Determine the (x, y) coordinate at the center of the cell enclosing the given text.  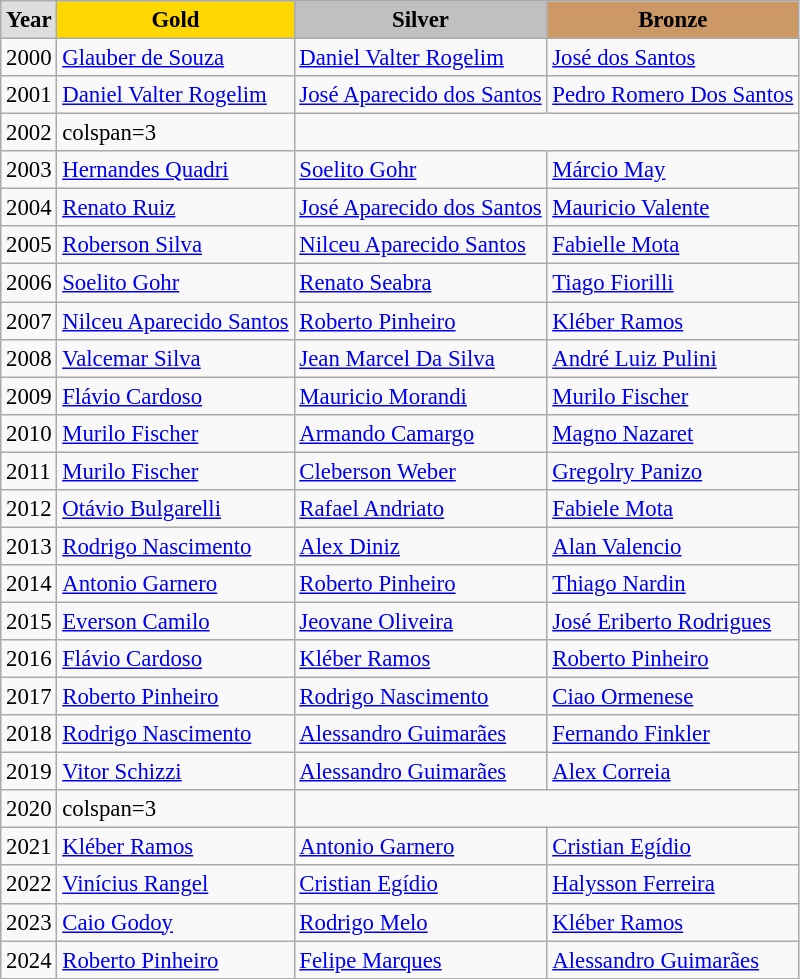
Everson Camilo (176, 621)
Otávio Bulgarelli (176, 509)
André Luiz Pulini (673, 358)
Thiago Nardin (673, 584)
2005 (29, 245)
2021 (29, 847)
José Eriberto Rodrigues (673, 621)
Alex Diniz (420, 546)
Vinícius Rangel (176, 885)
2000 (29, 58)
2004 (29, 208)
2010 (29, 433)
2022 (29, 885)
Fabielle Mota (673, 245)
Gold (176, 20)
2003 (29, 170)
Vitor Schizzi (176, 772)
2016 (29, 659)
2011 (29, 471)
Valcemar Silva (176, 358)
Mauricio Valente (673, 208)
Jeovane Oliveira (420, 621)
Felipe Marques (420, 960)
Magno Nazaret (673, 433)
Alex Correia (673, 772)
2012 (29, 509)
José dos Santos (673, 58)
Márcio May (673, 170)
2001 (29, 95)
2023 (29, 922)
Fabiele Mota (673, 509)
2007 (29, 321)
Gregolry Panizo (673, 471)
Fernando Finkler (673, 734)
2024 (29, 960)
Jean Marcel Da Silva (420, 358)
2009 (29, 396)
2014 (29, 584)
Pedro Romero Dos Santos (673, 95)
Year (29, 20)
Renato Seabra (420, 283)
Caio Godoy (176, 922)
Roberson Silva (176, 245)
Cleberson Weber (420, 471)
Halysson Ferreira (673, 885)
2002 (29, 133)
2018 (29, 734)
Hernandes Quadri (176, 170)
2006 (29, 283)
Mauricio Morandi (420, 396)
Ciao Ormenese (673, 697)
Glauber de Souza (176, 58)
Tiago Fiorilli (673, 283)
Renato Ruiz (176, 208)
Rafael Andriato (420, 509)
2019 (29, 772)
2017 (29, 697)
Armando Camargo (420, 433)
2020 (29, 809)
Bronze (673, 20)
Alan Valencio (673, 546)
Silver (420, 20)
Rodrigo Melo (420, 922)
2008 (29, 358)
2013 (29, 546)
2015 (29, 621)
